Return [x, y] of the center of cell containing provided text 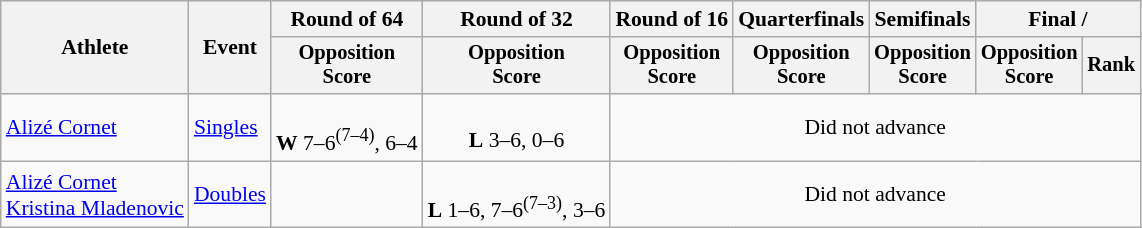
Final / [1058, 19]
Athlete [95, 48]
Round of 64 [347, 19]
Round of 16 [672, 19]
Singles [230, 128]
L 1–6, 7–6(7–3), 3–6 [517, 194]
L 3–6, 0–6 [517, 128]
Event [230, 48]
Doubles [230, 194]
Round of 32 [517, 19]
Quarterfinals [801, 19]
Semifinals [922, 19]
Alizé Cornet [95, 128]
Alizé CornetKristina Mladenovic [95, 194]
Rank [1111, 66]
W 7–6(7–4), 6–4 [347, 128]
